Extract the [X, Y] coordinate from the center of the cell holding the provided text.  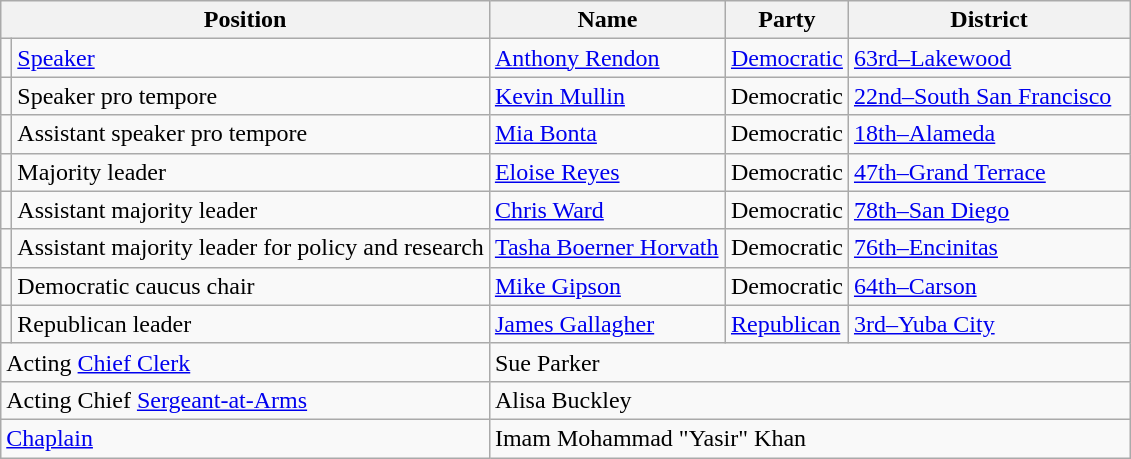
Mia Bonta [607, 134]
Majority leader [251, 172]
District [988, 20]
Chris Ward [607, 210]
Alisa Buckley [809, 400]
Speaker [251, 58]
Eloise Reyes [607, 172]
Speaker pro tempore [251, 96]
47th–Grand Terrace [988, 172]
Assistant speaker pro tempore [251, 134]
Republican leader [251, 324]
Position [246, 20]
Mike Gipson [607, 286]
Acting Chief Sergeant-at-Arms [246, 400]
Party [786, 20]
Assistant majority leader [251, 210]
63rd–Lakewood [988, 58]
76th–Encinitas [988, 248]
64th–Carson [988, 286]
Chaplain [246, 438]
3rd–Yuba City [988, 324]
Tasha Boerner Horvath [607, 248]
Assistant majority leader for policy and research [251, 248]
Democratic caucus chair [251, 286]
Republican [786, 324]
78th–San Diego [988, 210]
Kevin Mullin [607, 96]
Acting Chief Clerk [246, 362]
Imam Mohammad "Yasir" Khan [809, 438]
James Gallagher [607, 324]
Anthony Rendon [607, 58]
Sue Parker [809, 362]
Name [607, 20]
22nd–South San Francisco [988, 96]
18th–Alameda [988, 134]
